Extract the (x, y) coordinate from the center of the cell holding the provided text.  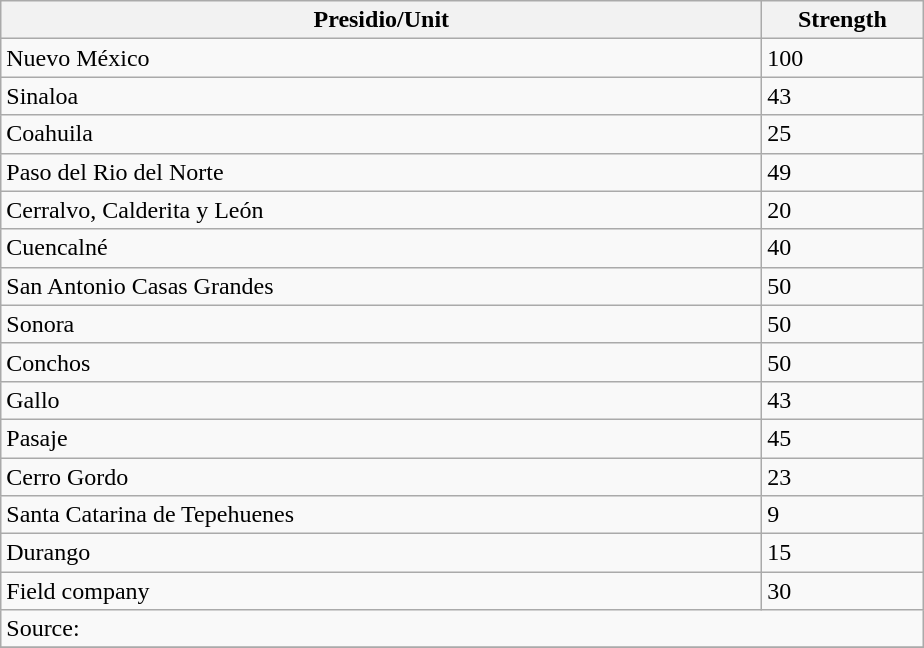
30 (842, 591)
Sinaloa (382, 96)
15 (842, 553)
Pasaje (382, 438)
Coahuila (382, 134)
23 (842, 477)
49 (842, 172)
20 (842, 210)
Strength (842, 20)
Durango (382, 553)
Nuevo México (382, 58)
Source: (462, 629)
25 (842, 134)
9 (842, 515)
Cuencalné (382, 248)
Paso del Rio del Norte (382, 172)
Conchos (382, 362)
Cerralvo, Calderita y León (382, 210)
Gallo (382, 400)
San Antonio Casas Grandes (382, 286)
Sonora (382, 324)
Cerro Gordo (382, 477)
40 (842, 248)
Presidio/Unit (382, 20)
45 (842, 438)
Santa Catarina de Tepehuenes (382, 515)
100 (842, 58)
Field company (382, 591)
